Provide the (X, Y) coordinate of the cell's center where the given text is located.  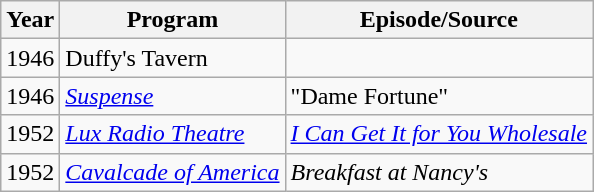
Duffy's Tavern (172, 58)
"Dame Fortune" (439, 96)
Year (30, 20)
Cavalcade of America (172, 172)
Breakfast at Nancy's (439, 172)
Suspense (172, 96)
Episode/Source (439, 20)
I Can Get It for You Wholesale (439, 134)
Lux Radio Theatre (172, 134)
Program (172, 20)
